Return the (X, Y) coordinate for the center point of the cell that contains the specified text.  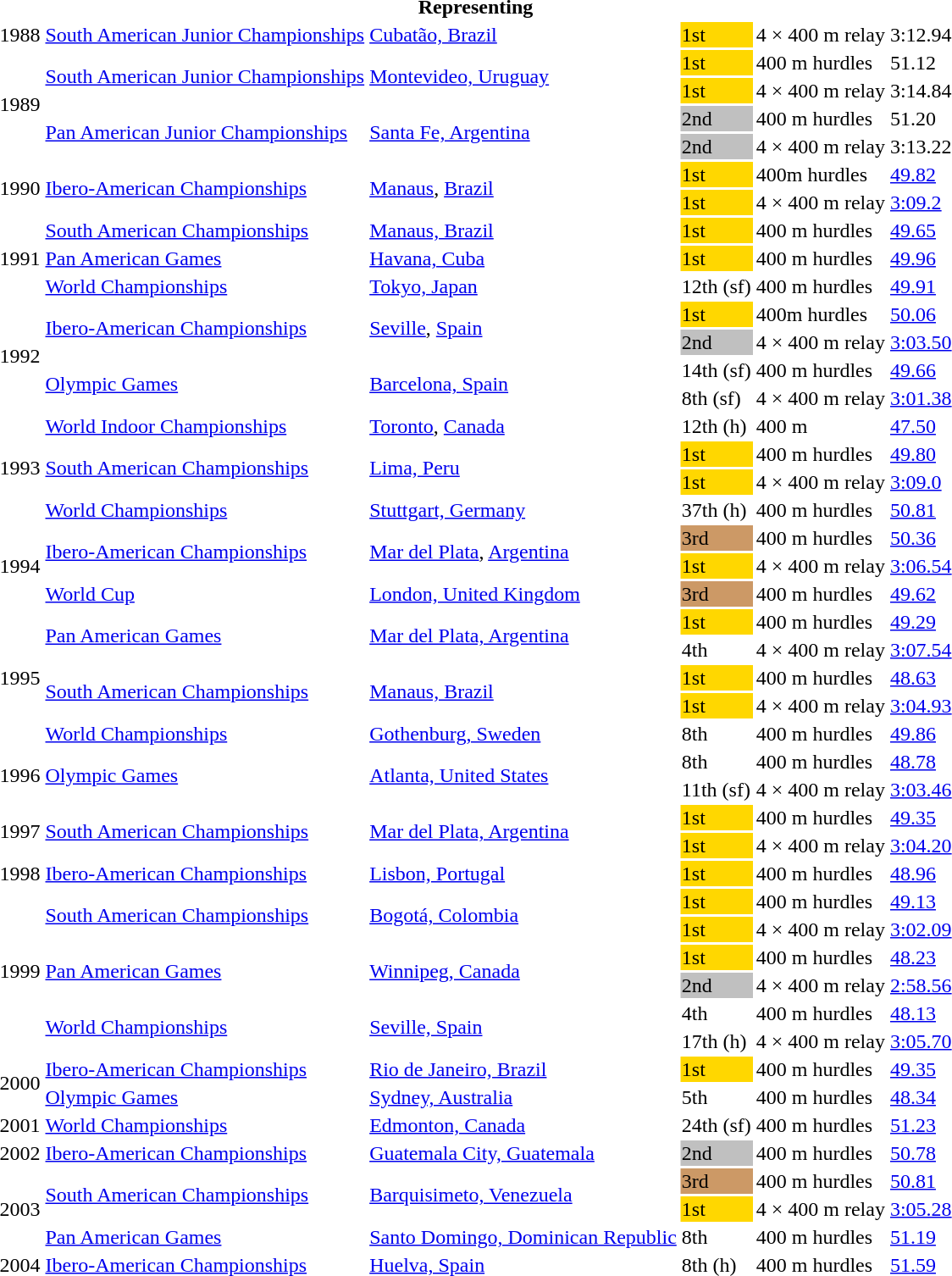
Montevideo, Uruguay (523, 76)
400 m (820, 426)
17th (h) (717, 1041)
Stuttgart, Germany (523, 510)
Sydney, Australia (523, 1097)
Winnipeg, Canada (523, 971)
12th (h) (717, 426)
14th (sf) (717, 370)
Havana, Cuba (523, 258)
Barquisimeto, Venezuela (523, 1195)
8th (sf) (717, 398)
World Indoor Championships (205, 426)
Lisbon, Portugal (523, 874)
Santa Fe, Argentina (523, 132)
Bogotá, Colombia (523, 915)
Gothenburg, Sweden (523, 734)
Cubatão, Brazil (523, 35)
Barcelona, Spain (523, 385)
Rio de Janeiro, Brazil (523, 1069)
5th (717, 1097)
Pan American Junior Championships (205, 132)
37th (h) (717, 510)
Toronto, Canada (523, 426)
Santo Domingo, Dominican Republic (523, 1237)
Lima, Peru (523, 468)
11th (sf) (717, 790)
24th (sf) (717, 1125)
Edmonton, Canada (523, 1125)
World Cup (205, 594)
Guatemala City, Guatemala (523, 1153)
Tokyo, Japan (523, 286)
London, United Kingdom (523, 594)
12th (sf) (717, 286)
Atlanta, United States (523, 776)
